Return the (x, y) coordinate for the center point of the cell that contains the specified text.  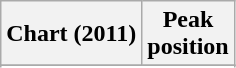
Peakposition (188, 34)
Chart (2011) (72, 34)
